Locate the cell with the specified text and output its (X, Y) center coordinate. 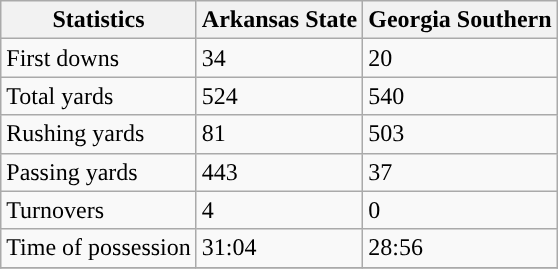
31:04 (279, 248)
Time of possession (99, 248)
0 (460, 210)
Passing yards (99, 172)
37 (460, 172)
Arkansas State (279, 20)
Turnovers (99, 210)
81 (279, 134)
Total yards (99, 96)
20 (460, 58)
524 (279, 96)
34 (279, 58)
503 (460, 134)
Georgia Southern (460, 20)
First downs (99, 58)
28:56 (460, 248)
Rushing yards (99, 134)
Statistics (99, 20)
4 (279, 210)
443 (279, 172)
540 (460, 96)
